Scan for the cell matching the given text and deliver its (X, Y) coordinate at center. 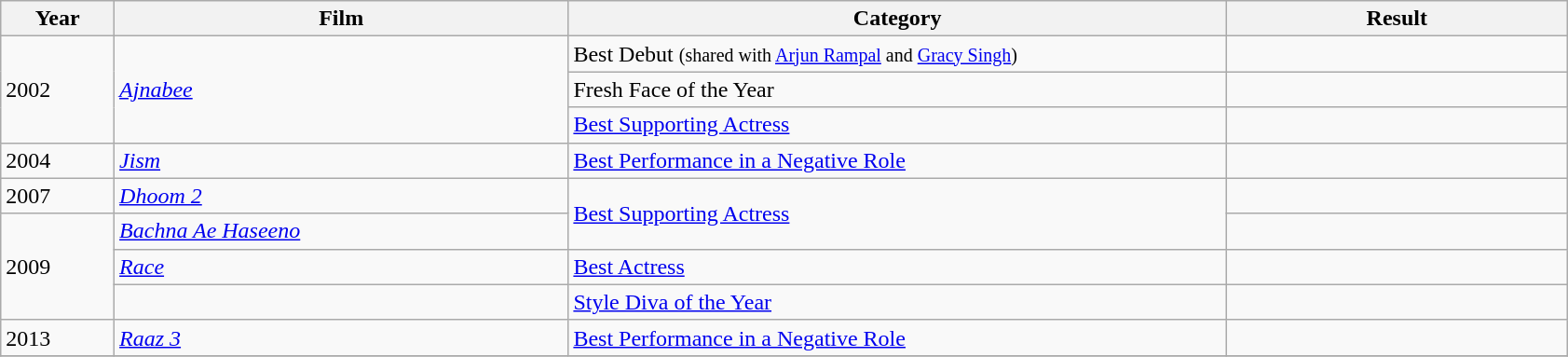
Dhoom 2 (341, 196)
Year (58, 19)
2009 (58, 267)
2013 (58, 337)
Raaz 3 (341, 337)
Category (898, 19)
Fresh Face of the Year (898, 89)
Result (1397, 19)
Ajnabee (341, 89)
Best Actress (898, 267)
Race (341, 267)
2002 (58, 89)
Film (341, 19)
Style Diva of the Year (898, 302)
Jism (341, 160)
2004 (58, 160)
Bachna Ae Haseeno (341, 231)
Best Debut (shared with Arjun Rampal and Gracy Singh) (898, 54)
2007 (58, 196)
